Extract the (X, Y) coordinate from the center of the cell holding the provided text.  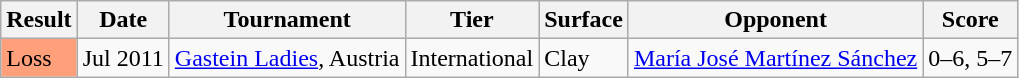
Gastein Ladies, Austria (287, 58)
Result (39, 20)
Score (970, 20)
0–6, 5–7 (970, 58)
Tier (472, 20)
Date (123, 20)
María José Martínez Sánchez (775, 58)
Loss (39, 58)
Tournament (287, 20)
Jul 2011 (123, 58)
Clay (584, 58)
Surface (584, 20)
Opponent (775, 20)
International (472, 58)
